Return (X, Y) of the center of cell containing provided text 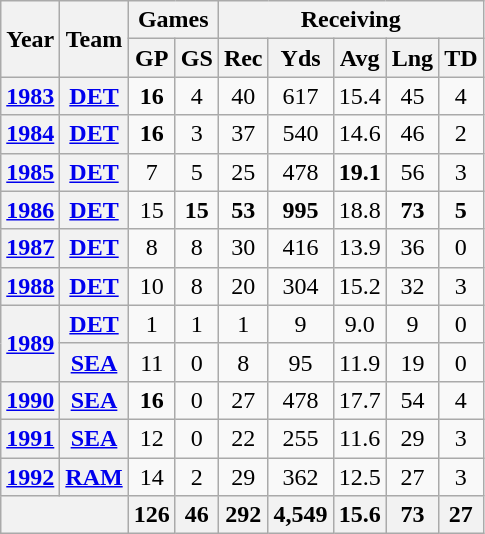
37 (243, 134)
30 (243, 248)
95 (300, 362)
22 (243, 438)
Avg (360, 58)
Receiving (350, 20)
304 (300, 286)
540 (300, 134)
255 (300, 438)
45 (412, 96)
1983 (30, 96)
32 (412, 286)
19.1 (360, 172)
GP (152, 58)
12 (152, 438)
19 (412, 362)
Lng (412, 58)
1989 (30, 343)
TD (461, 58)
GS (196, 58)
11.9 (360, 362)
1988 (30, 286)
20 (243, 286)
416 (300, 248)
Yds (300, 58)
617 (300, 96)
54 (412, 400)
1990 (30, 400)
11.6 (360, 438)
13.9 (360, 248)
11 (152, 362)
9.0 (360, 324)
1986 (30, 210)
1991 (30, 438)
1987 (30, 248)
25 (243, 172)
Rec (243, 58)
995 (300, 210)
RAM (94, 477)
53 (243, 210)
40 (243, 96)
292 (243, 515)
1985 (30, 172)
362 (300, 477)
14 (152, 477)
4,549 (300, 515)
10 (152, 286)
7 (152, 172)
Games (173, 20)
18.8 (360, 210)
Year (30, 39)
Team (94, 39)
14.6 (360, 134)
12.5 (360, 477)
15.4 (360, 96)
17.7 (360, 400)
36 (412, 248)
15.6 (360, 515)
1992 (30, 477)
15.2 (360, 286)
56 (412, 172)
126 (152, 515)
1984 (30, 134)
